Locate the cell with the specified text and output its [X, Y] center coordinate. 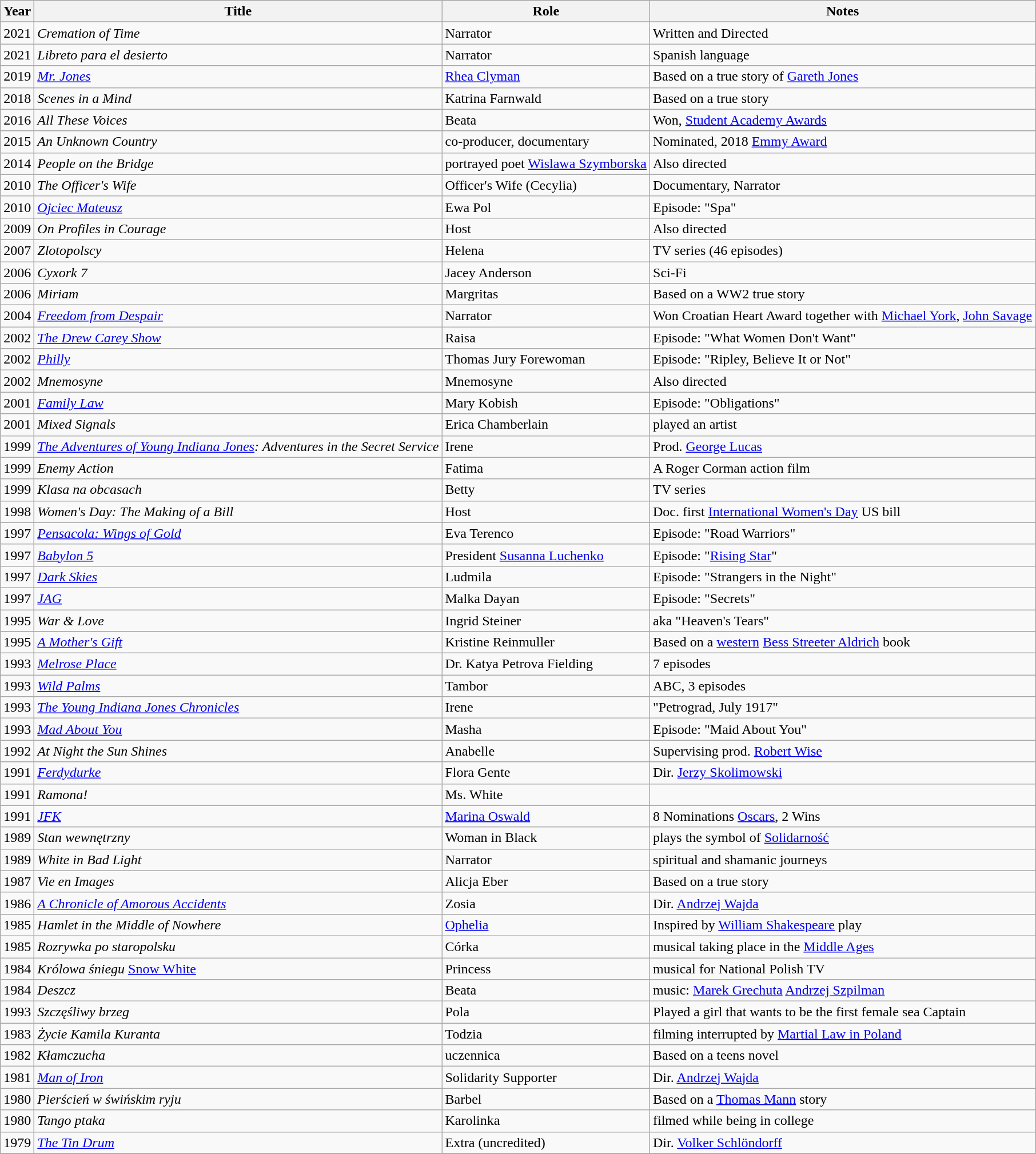
Based on a true story of Gareth Jones [843, 77]
Helena [546, 250]
2015 [17, 142]
At Night the Sun Shines [238, 751]
President Susanna Luchenko [546, 555]
7 episodes [843, 664]
Episode: "Spa" [843, 207]
People on the Bridge [238, 163]
Mad About You [238, 729]
Pensacola: Wings of Gold [238, 533]
Solidarity Supporter [546, 1077]
Karolinka [546, 1121]
2004 [17, 316]
Notes [843, 11]
musical for National Polish TV [843, 969]
Rozrywka po staropolsku [238, 947]
Dark Skies [238, 577]
Erica Chamberlain [546, 425]
An Unknown Country [238, 142]
Role [546, 11]
Barbel [546, 1099]
Based on a western Bess Streeter Aldrich book [843, 642]
Miriam [238, 294]
Cremation of Time [238, 33]
Rhea Clyman [546, 77]
1998 [17, 512]
1987 [17, 881]
The Adventures of Young Indiana Jones: Adventures in the Secret Service [238, 446]
Szczęśliwy brzeg [238, 1012]
Raisa [546, 338]
JFK [238, 816]
Played a girl that wants to be the first female sea Captain [843, 1012]
Hamlet in the Middle of Nowhere [238, 925]
1982 [17, 1056]
Won Croatian Heart Award together with Michael York, John Savage [843, 316]
Zosia [546, 903]
Doc. first International Women's Day US bill [843, 512]
Nominated, 2018 Emmy Award [843, 142]
Mary Kobish [546, 403]
Jacey Anderson [546, 273]
1992 [17, 751]
Dir. Volker Schlöndorff [843, 1143]
Episode: "Maid About You" [843, 729]
Vie en Images [238, 881]
Prod. George Lucas [843, 446]
Flora Gente [546, 773]
Fatima [546, 468]
2016 [17, 120]
TV series [843, 490]
Supervising prod. Robert Wise [843, 751]
Tango ptaka [238, 1121]
1986 [17, 903]
Enemy Action [238, 468]
co-producer, documentary [546, 142]
Ms. White [546, 794]
Alicja Eber [546, 881]
Klasa na obcasach [238, 490]
Dir. Jerzy Skolimowski [843, 773]
Pierścień w świńskim ryju [238, 1099]
Episode: "Strangers in the Night" [843, 577]
Betty [546, 490]
The Young Indiana Jones Chronicles [238, 708]
Marina Oswald [546, 816]
Katrina Farnwald [546, 98]
Scenes in a Mind [238, 98]
Sci-Fi [843, 273]
filmed while being in college [843, 1121]
On Profiles in Courage [238, 229]
A Chronicle of Amorous Accidents [238, 903]
Kłamczucha [238, 1056]
Ingrid Steiner [546, 620]
played an artist [843, 425]
1981 [17, 1077]
A Roger Corman action film [843, 468]
Pola [546, 1012]
2019 [17, 77]
Documentary, Narrator [843, 185]
Kristine Reinmuller [546, 642]
Officer's Wife (Cecylia) [546, 185]
Woman in Black [546, 838]
Women's Day: The Making of a Bill [238, 512]
Ophelia [546, 925]
1983 [17, 1034]
Melrose Place [238, 664]
Anabelle [546, 751]
All These Voices [238, 120]
Year [17, 11]
The Tin Drum [238, 1143]
Ojciec Mateusz [238, 207]
Tambor [546, 686]
Episode: "Rising Star" [843, 555]
Margritas [546, 294]
Stan wewnętrzny [238, 838]
Dr. Katya Petrova Fielding [546, 664]
Eva Terenco [546, 533]
2014 [17, 163]
music: Marek Grechuta Andrzej Szpilman [843, 991]
JAG [238, 598]
Based on a Thomas Mann story [843, 1099]
Extra (uncredited) [546, 1143]
Episode: "Road Warriors" [843, 533]
plays the symbol of Solidarność [843, 838]
Title [238, 11]
The Officer's Wife [238, 185]
Ferdydurke [238, 773]
Thomas Jury Forewoman [546, 360]
Malka Dayan [546, 598]
Ludmila [546, 577]
Based on a teens novel [843, 1056]
Man of Iron [238, 1077]
"Petrograd, July 1917" [843, 708]
Episode: "What Women Don't Want" [843, 338]
Won, Student Academy Awards [843, 120]
2007 [17, 250]
Wild Palms [238, 686]
portrayed poet Wislawa Szymborska [546, 163]
TV series (46 episodes) [843, 250]
Inspired by William Shakespeare play [843, 925]
filming interrupted by Martial Law in Poland [843, 1034]
Mr. Jones [238, 77]
Córka [546, 947]
Babylon 5 [238, 555]
Cyxork 7 [238, 273]
aka "Heaven's Tears" [843, 620]
Ramona! [238, 794]
Masha [546, 729]
Family Law [238, 403]
Mixed Signals [238, 425]
uczennica [546, 1056]
Ewa Pol [546, 207]
musical taking place in the Middle Ages [843, 947]
Zlotopolscy [238, 250]
Philly [238, 360]
Todzia [546, 1034]
Libreto para el desierto [238, 55]
Princess [546, 969]
2018 [17, 98]
White in Bad Light [238, 860]
ABC, 3 episodes [843, 686]
A Mother's Gift [238, 642]
War & Love [238, 620]
8 Nominations Oscars, 2 Wins [843, 816]
1979 [17, 1143]
Życie Kamila Kuranta [238, 1034]
Episode: "Secrets" [843, 598]
Spanish language [843, 55]
Deszcz [238, 991]
Based on a WW2 true story [843, 294]
spiritual and shamanic journeys [843, 860]
Episode: "Ripley, Believe It or Not" [843, 360]
Episode: "Obligations" [843, 403]
Written and Directed [843, 33]
2009 [17, 229]
Freedom from Despair [238, 316]
The Drew Carey Show [238, 338]
Królowa śniegu Snow White [238, 969]
